Extract the [X, Y] coordinate from the center of the cell holding the provided text.  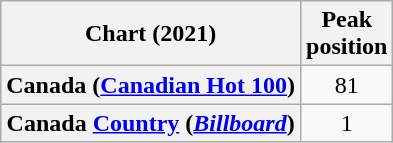
81 [347, 85]
1 [347, 123]
Canada Country (Billboard) [151, 123]
Canada (Canadian Hot 100) [151, 85]
Peak position [347, 34]
Chart (2021) [151, 34]
